Provide the [x, y] coordinate of the cell's center where the given text is located.  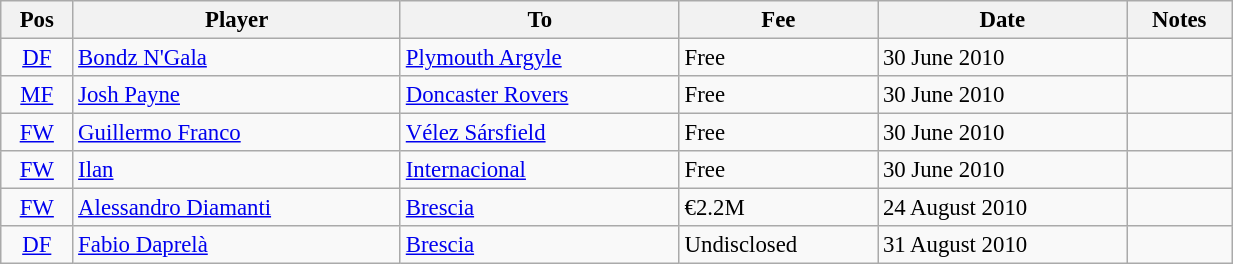
Bondz N'Gala [237, 58]
To [540, 20]
Pos [37, 20]
Internacional [540, 170]
Alessandro Diamanti [237, 208]
Undisclosed [778, 245]
Player [237, 20]
Date [1002, 20]
31 August 2010 [1002, 245]
24 August 2010 [1002, 208]
Plymouth Argyle [540, 58]
Notes [1180, 20]
Josh Payne [237, 95]
Ilan [237, 170]
Fee [778, 20]
Fabio Daprelà [237, 245]
€2.2M [778, 208]
Vélez Sársfield [540, 133]
Doncaster Rovers [540, 95]
MF [37, 95]
Guillermo Franco [237, 133]
